Output the [x, y] coordinate of the center of the cell containing the given text.  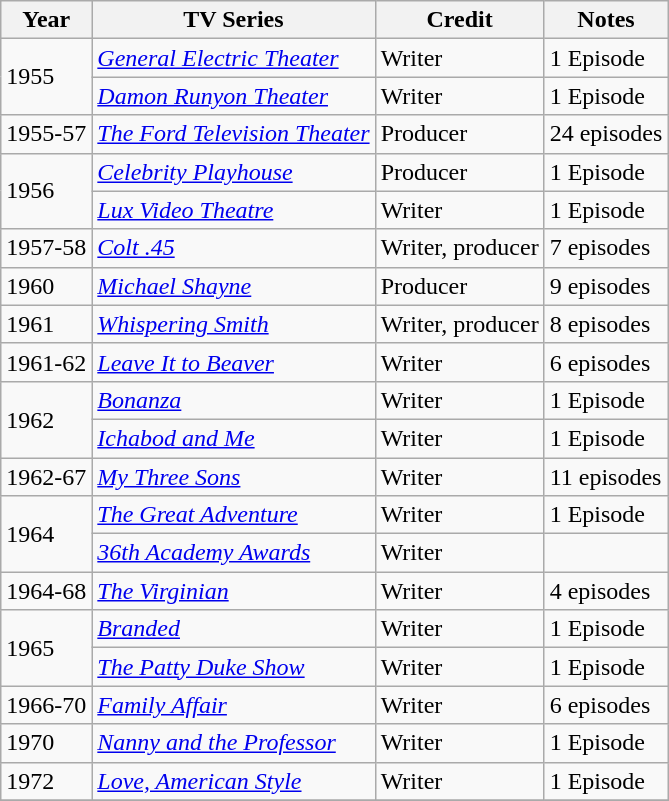
4 episodes [606, 591]
1962 [46, 419]
11 episodes [606, 477]
36th Academy Awards [234, 553]
Love, American Style [234, 781]
1961 [46, 324]
1965 [46, 648]
Notes [606, 20]
1972 [46, 781]
My Three Sons [234, 477]
Year [46, 20]
Family Affair [234, 705]
8 episodes [606, 324]
Colt .45 [234, 248]
Bonanza [234, 400]
1970 [46, 743]
Branded [234, 629]
The Virginian [234, 591]
Leave It to Beaver [234, 362]
1961-62 [46, 362]
Ichabod and Me [234, 438]
Celebrity Playhouse [234, 172]
1962-67 [46, 477]
Michael Shayne [234, 286]
The Great Adventure [234, 515]
Credit [460, 20]
1956 [46, 191]
Whispering Smith [234, 324]
1964-68 [46, 591]
1955 [46, 77]
Damon Runyon Theater [234, 96]
The Patty Duke Show [234, 667]
1966-70 [46, 705]
9 episodes [606, 286]
Lux Video Theatre [234, 210]
TV Series [234, 20]
1957-58 [46, 248]
1955-57 [46, 134]
1960 [46, 286]
Nanny and the Professor [234, 743]
1964 [46, 534]
General Electric Theater [234, 58]
7 episodes [606, 248]
The Ford Television Theater [234, 134]
24 episodes [606, 134]
